For the text-containing cell, return its midpoint in (x, y) coordinate format. 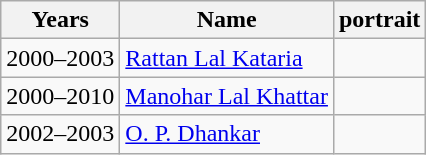
O. P. Dhankar (227, 134)
2000–2010 (60, 96)
Manohar Lal Khattar (227, 96)
2002–2003 (60, 134)
2000–2003 (60, 58)
Name (227, 20)
Rattan Lal Kataria (227, 58)
portrait (379, 20)
Years (60, 20)
